Output the (X, Y) coordinate of the center of the cell containing the given text.  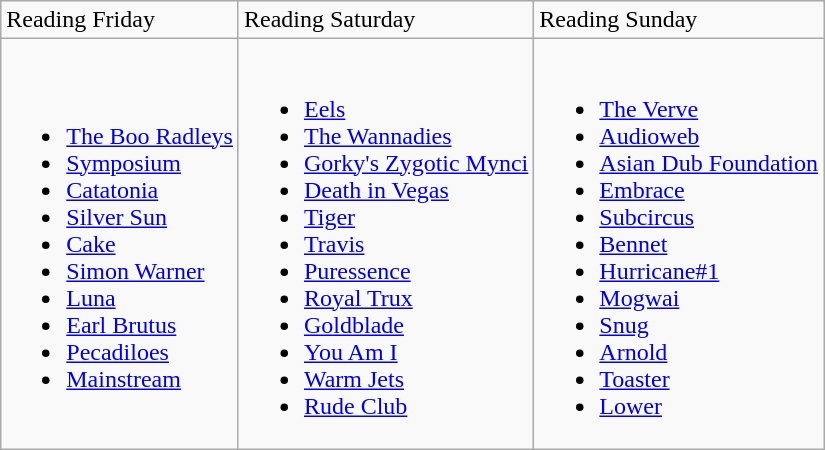
Reading Saturday (386, 20)
Reading Friday (120, 20)
The Boo RadleysSymposiumCatatoniaSilver SunCakeSimon WarnerLunaEarl BrutusPecadiloesMainstream (120, 244)
Reading Sunday (679, 20)
The VerveAudiowebAsian Dub FoundationEmbraceSubcircusBennetHurricane#1MogwaiSnugArnoldToasterLower (679, 244)
EelsThe WannadiesGorky's Zygotic MynciDeath in VegasTigerTravisPuressenceRoyal TruxGoldbladeYou Am IWarm JetsRude Club (386, 244)
